Scan for the cell matching the given text and deliver its (X, Y) coordinate at center. 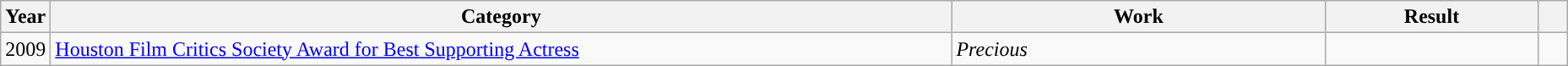
Year (25, 17)
Category (502, 17)
Result (1432, 17)
Houston Film Critics Society Award for Best Supporting Actress (502, 49)
Work (1138, 17)
Precious (1138, 49)
2009 (25, 49)
